Pinpoint the cell where the given text exists, returning its (x, y) midpoint coordinate. 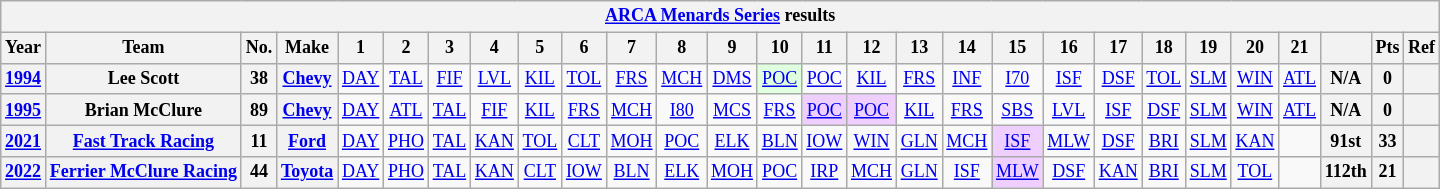
1994 (24, 78)
16 (1068, 48)
Ford (308, 140)
91st (1346, 140)
No. (258, 48)
SBS (1018, 110)
1995 (24, 110)
Make (308, 48)
44 (258, 172)
38 (258, 78)
Toyota (308, 172)
10 (780, 48)
2 (406, 48)
INF (967, 78)
Year (24, 48)
18 (1164, 48)
Ref (1422, 48)
20 (1255, 48)
DMS (732, 78)
19 (1208, 48)
89 (258, 110)
4 (495, 48)
12 (872, 48)
Team (143, 48)
I80 (682, 110)
MCS (732, 110)
1 (361, 48)
9 (732, 48)
I70 (1018, 78)
Ferrier McClure Racing (143, 172)
Brian McClure (143, 110)
14 (967, 48)
IRP (824, 172)
17 (1118, 48)
33 (1388, 140)
Pts (1388, 48)
112th (1346, 172)
13 (919, 48)
Lee Scott (143, 78)
15 (1018, 48)
2021 (24, 140)
7 (632, 48)
8 (682, 48)
2022 (24, 172)
Fast Track Racing (143, 140)
3 (449, 48)
6 (584, 48)
ARCA Menards Series results (720, 16)
5 (540, 48)
